Detect which cell encompasses the target text, then output its [x, y] center coordinate. 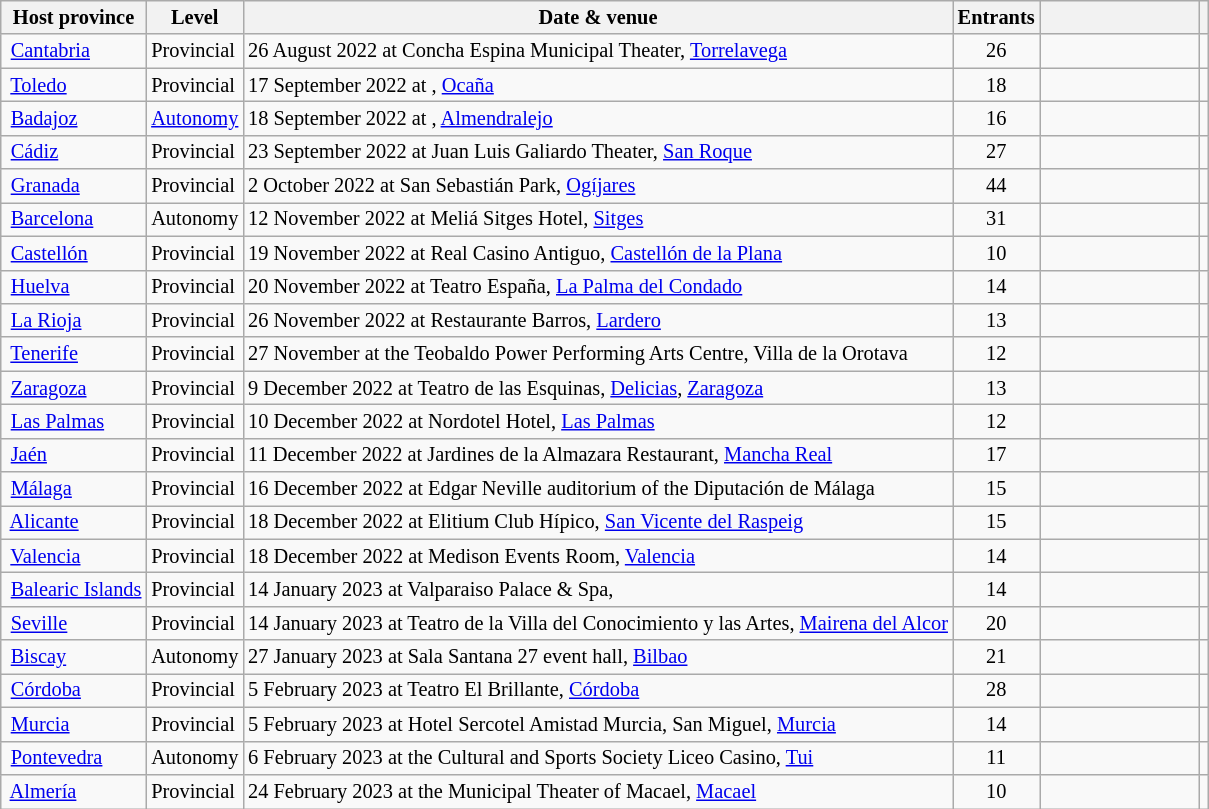
26 [996, 51]
11 [996, 758]
18 December 2022 at Medison Events Room, Valencia [598, 556]
6 February 2023 at the Cultural and Sports Society Liceo Casino, Tui [598, 758]
La Rioja [74, 320]
Cantabria [74, 51]
14 January 2023 at Teatro de la Villa del Conocimiento y las Artes, Mairena del Alcor [598, 623]
Zaragoza [74, 388]
20 [996, 623]
Castellón [74, 253]
5 February 2023 at Teatro El Brillante, Córdoba [598, 690]
18 December 2022 at Elitium Club Hípico, San Vicente del Raspeig [598, 522]
Badajoz [74, 118]
18 September 2022 at , Almendralejo [598, 118]
26 November 2022 at Restaurante Barros, Lardero [598, 320]
11 December 2022 at Jardines de la Almazara Restaurant, Mancha Real [598, 455]
Toledo [74, 85]
27 November at the Teobaldo Power Performing Arts Centre, Villa de la Orotava [598, 354]
12 November 2022 at Meliá Sitges Hotel, Sitges [598, 219]
Jaén [74, 455]
Biscay [74, 657]
27 January 2023 at Sala Santana 27 event hall, Bilbao [598, 657]
9 December 2022 at Teatro de las Esquinas, Delicias, Zaragoza [598, 388]
Entrants [996, 17]
24 February 2023 at the Municipal Theater of Macael, Macael [598, 791]
Murcia [74, 724]
23 September 2022 at Juan Luis Galiardo Theater, San Roque [598, 152]
21 [996, 657]
Valencia [74, 556]
Las Palmas [74, 421]
16 [996, 118]
16 December 2022 at Edgar Neville auditorium of the Diputación de Málaga [598, 489]
Tenerife [74, 354]
27 [996, 152]
Date & venue [598, 17]
18 [996, 85]
26 August 2022 at Concha Espina Municipal Theater, Torrelavega [598, 51]
44 [996, 186]
Málaga [74, 489]
Almería [74, 791]
Seville [74, 623]
Pontevedra [74, 758]
Balearic Islands [74, 589]
Barcelona [74, 219]
Granada [74, 186]
2 October 2022 at San Sebastián Park, Ogíjares [598, 186]
14 January 2023 at Valparaiso Palace & Spa, [598, 589]
Level [194, 17]
10 December 2022 at Nordotel Hotel, Las Palmas [598, 421]
5 February 2023 at Hotel Sercotel Amistad Murcia, San Miguel, Murcia [598, 724]
Cádiz [74, 152]
28 [996, 690]
Huelva [74, 287]
17 [996, 455]
19 November 2022 at Real Casino Antiguo, Castellón de la Plana [598, 253]
20 November 2022 at Teatro España, La Palma del Condado [598, 287]
Host province [74, 17]
31 [996, 219]
Córdoba [74, 690]
Alicante [74, 522]
17 September 2022 at , Ocaña [598, 85]
